Output the (X, Y) coordinate of the center of the cell containing the given text.  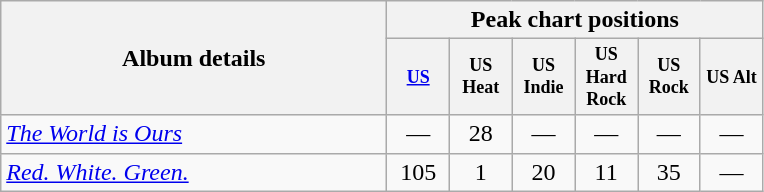
35 (670, 172)
28 (480, 134)
Peak chart positions (575, 20)
11 (606, 172)
US Alt (732, 77)
105 (418, 172)
US Heat (480, 77)
US Rock (670, 77)
The World is Ours (194, 134)
20 (544, 172)
US (418, 77)
Album details (194, 58)
1 (480, 172)
Red. White. Green. (194, 172)
US Hard Rock (606, 77)
US Indie (544, 77)
